Extract the (x, y) coordinate from the center of the cell holding the provided text.  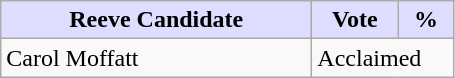
Carol Moffatt (156, 58)
Reeve Candidate (156, 20)
Vote (355, 20)
% (426, 20)
Acclaimed (383, 58)
